Return (x, y) of the center of cell containing provided text 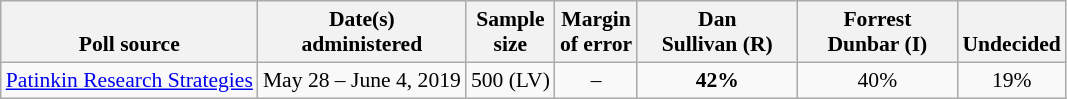
Samplesize (510, 32)
19% (1011, 80)
Undecided (1011, 32)
– (596, 80)
Patinkin Research Strategies (130, 80)
DanSullivan (R) (717, 32)
May 28 – June 4, 2019 (362, 80)
Date(s)administered (362, 32)
40% (877, 80)
500 (LV) (510, 80)
Marginof error (596, 32)
ForrestDunbar (I) (877, 32)
42% (717, 80)
Poll source (130, 32)
